Return the (X, Y) coordinate for the center point of the cell that contains the specified text.  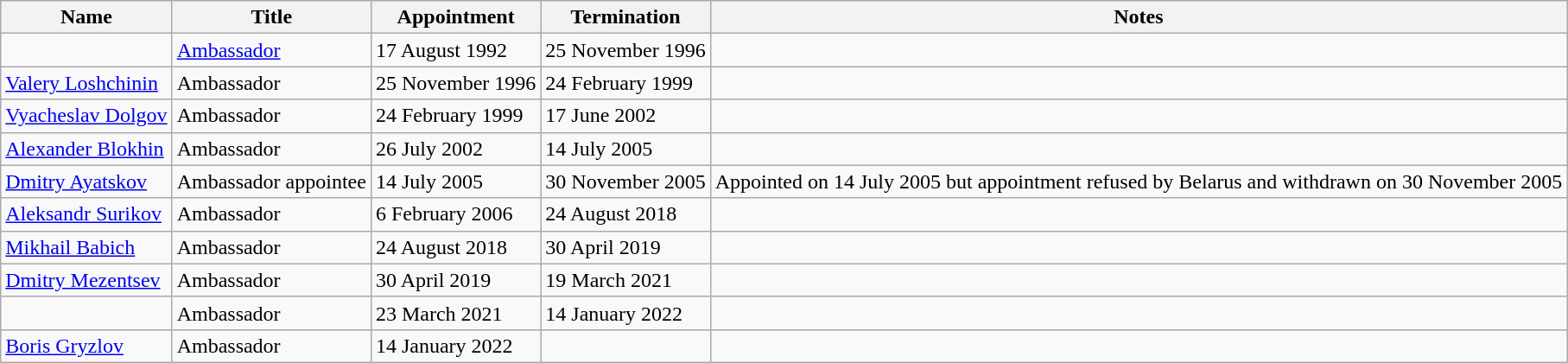
Appointment (455, 17)
30 November 2005 (625, 181)
26 July 2002 (455, 149)
Aleksandr Surikov (86, 214)
Name (86, 17)
19 March 2021 (625, 280)
Boris Gryzlov (86, 346)
Dmitry Ayatskov (86, 181)
Notes (1139, 17)
23 March 2021 (455, 313)
Vyacheslav Dolgov (86, 116)
17 June 2002 (625, 116)
Ambassador appointee (271, 181)
Alexander Blokhin (86, 149)
Dmitry Mezentsev (86, 280)
Title (271, 17)
Termination (625, 17)
Appointed on 14 July 2005 but appointment refused by Belarus and withdrawn on 30 November 2005 (1139, 181)
Valery Loshchinin (86, 83)
Mikhail Babich (86, 247)
17 August 1992 (455, 50)
6 February 2006 (455, 214)
